Output the (x, y) coordinate of the center of the cell containing the given text.  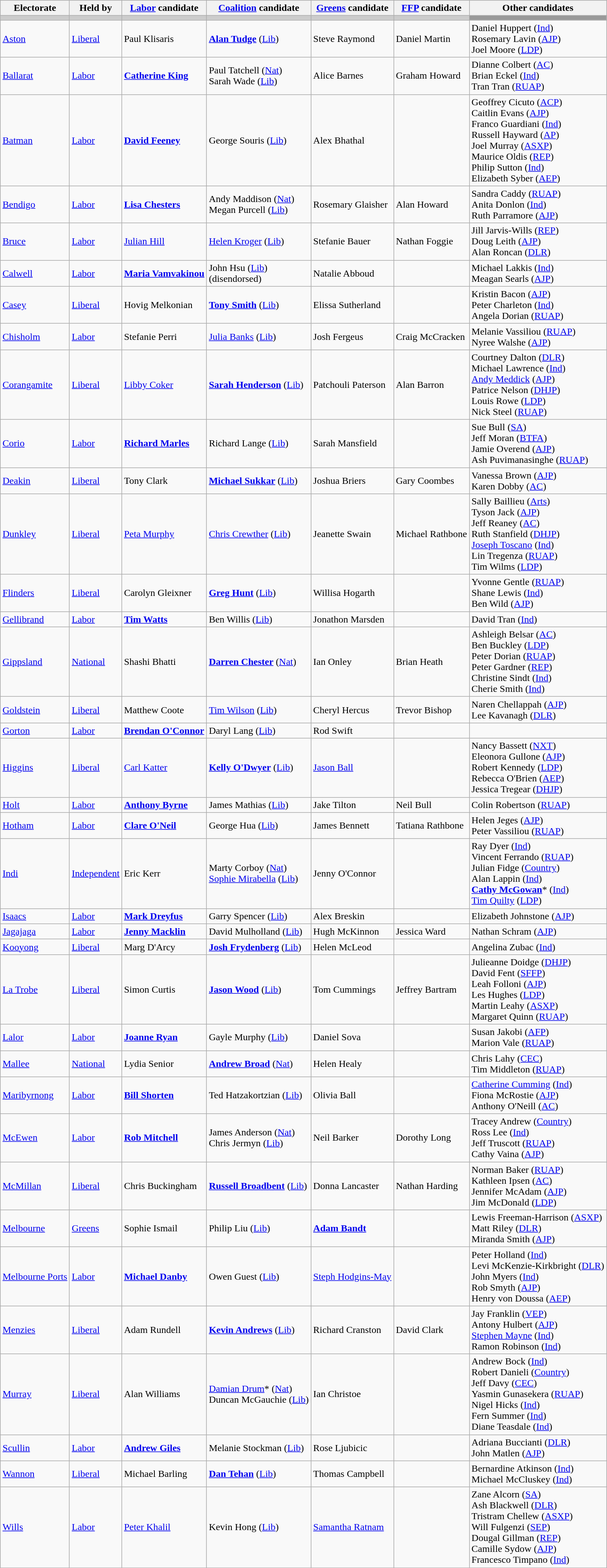
Goldstein (35, 710)
Jessica Ward (432, 931)
Jason Wood (Lib) (259, 989)
Jenny O'Connor (352, 873)
James Mathias (Lib) (259, 805)
Hugh McKinnon (352, 931)
Patchouli Paterson (352, 385)
FFP candidate (432, 8)
Sally Baillieu (Arts) Tyson Jack (AJP) Jeff Reaney (AC) Ruth Stanfield (DHJP) Joseph Toscano (Ind) Lin Tregenza (RUAP) Tim Wilms (LDP) (538, 534)
Gayle Murphy (Lib) (259, 1037)
La Trobe (35, 989)
Kevin Hong (Lib) (259, 1527)
Tony Smith (Lib) (259, 305)
Andrew Bock (Ind) Robert Danieli (Country) Jeff Davy (CEC) Yasmin Gunasekera (RUAP) Nigel Hicks (Ind)Fern Summer (Ind) Diane Teasdale (Ind) (538, 1394)
Yvonne Gentle (RUAP) Shane Lewis (Ind) Ben Wild (AJP) (538, 593)
Casey (35, 305)
Holt (35, 805)
Sue Bull (SA) Jeff Moran (BTFA) Jamie Overend (AJP) Ash Puvimanasinghe (RUAP) (538, 444)
Tracey Andrew (Country) Ross Lee (Ind) Jeff Truscott (RUAP) Cathy Vaina (AJP) (538, 1138)
Greens candidate (352, 8)
Alan Tudge (Lib) (259, 39)
Hovig Melkonian (164, 305)
Paul Klisaris (164, 39)
Catherine King (164, 76)
Bruce (35, 242)
Bendigo (35, 204)
Lalor (35, 1037)
Labor candidate (164, 8)
Joshua Briers (352, 481)
Mark Dreyfus (164, 916)
Michael Lakkis (Ind) Meagan Searls (AJP) (538, 273)
Carolyn Gleixner (164, 593)
Donna Lancaster (352, 1186)
Flinders (35, 593)
Sophie Ismail (164, 1229)
George Hua (Lib) (259, 826)
Susan Jakobi (AFP) Marion Vale (RUAP) (538, 1037)
David Mulholland (Lib) (259, 931)
Philip Liu (Lib) (259, 1229)
Jay Franklin (VEP) Antony Hulbert (AJP)Stephen Mayne (Ind) Ramon Robinson (Ind) (538, 1330)
Tatiana Rathbone (432, 826)
McMillan (35, 1186)
Adam Bandt (352, 1229)
James Bennett (352, 826)
Nathan Schram (AJP) (538, 931)
Marty Corboy (Nat) Sophie Mirabella (Lib) (259, 873)
Bill Shorten (164, 1095)
Daniel Sova (352, 1037)
Graham Howard (432, 76)
Elizabeth Johnstone (AJP) (538, 916)
Gellibrand (35, 619)
Natalie Abboud (352, 273)
Nathan Foggie (432, 242)
Sarah Mansfield (352, 444)
Chris Buckingham (164, 1186)
Ian Onley (352, 662)
Maribyrnong (35, 1095)
Jill Jarvis-Wills (REP) Doug Leith (AJP) Alan Roncan (DLR) (538, 242)
Tim Watts (164, 619)
Stefanie Perri (164, 336)
Steph Hodgins-May (352, 1276)
Ian Christoe (352, 1394)
Julian Hill (164, 242)
Owen Guest (Lib) (259, 1276)
Helen McLeod (352, 947)
Chisholm (35, 336)
Calwell (35, 273)
Melanie Stockman (Lib) (259, 1447)
Carl Katter (164, 768)
Hotham (35, 826)
Jeffrey Bartram (432, 989)
Rose Ljubicic (352, 1447)
Wills (35, 1527)
Dianne Colbert (AC) Brian Eckel (Ind) Tran Tran (RUAP) (538, 76)
Ted Hatzakortzian (Lib) (259, 1095)
Rosemary Glaisher (352, 204)
Daniel Huppert (Ind)Rosemary Lavin (AJP) Joel Moore (LDP) (538, 39)
Dorothy Long (432, 1138)
Andy Maddison (Nat) Megan Purcell (Lib) (259, 204)
Thomas Campbell (352, 1474)
Brendan O'Connor (164, 731)
Greens (96, 1229)
Nathan Harding (432, 1186)
Cheryl Hercus (352, 710)
Neil Bull (432, 805)
Daryl Lang (Lib) (259, 731)
Melanie Vassiliou (RUAP) Nyree Walshe (AJP) (538, 336)
Peter Holland (Ind) Levi McKenzie-Kirkbright (DLR) John Myers (Ind) Rob Smyth (AJP) Henry von Doussa (AEP) (538, 1276)
Independent (96, 873)
Menzies (35, 1330)
Ashleigh Belsar (AC) Ben Buckley (LDP) Peter Dorian (RUAP) Peter Gardner (REP) Christine Sindt (Ind) Cherie Smith (Ind) (538, 662)
David Feeney (164, 140)
Stefanie Bauer (352, 242)
Tony Clark (164, 481)
Norman Baker (RUAP) Kathleen Ipsen (AC) Jennifer McAdam (AJP) Jim McDonald (LDP) (538, 1186)
Peter Khalil (164, 1527)
John Hsu (Lib)(disendorsed) (259, 273)
Courtney Dalton (DLR) Michael Lawrence (Ind) Andy Meddick (AJP) Patrice Nelson (DHJP) Louis Rowe (LDP) Nick Steel (RUAP) (538, 385)
Josh Frydenberg (Lib) (259, 947)
James Anderson (Nat) Chris Jermyn (Lib) (259, 1138)
Colin Robertson (RUAP) (538, 805)
Gary Coombes (432, 481)
Indi (35, 873)
Murray (35, 1394)
Brian Heath (432, 662)
Gippsland (35, 662)
Michael Rathbone (432, 534)
Coalition candidate (259, 8)
Alan Williams (164, 1394)
Sarah Henderson (Lib) (259, 385)
Electorate (35, 8)
Rod Swift (352, 731)
Damian Drum* (Nat) Duncan McGauchie (Lib) (259, 1394)
George Souris (Lib) (259, 140)
Corangamite (35, 385)
Chris Lahy (CEC) Tim Middleton (RUAP) (538, 1064)
David Clark (432, 1330)
Angelina Zubac (Ind) (538, 947)
Michael Barling (164, 1474)
Deakin (35, 481)
Isaacs (35, 916)
Adam Rundell (164, 1330)
Garry Spencer (Lib) (259, 916)
Jagajaga (35, 931)
Samantha Ratnam (352, 1527)
Kristin Bacon (AJP)Peter Charleton (Ind) Angela Dorian (RUAP) (538, 305)
Peta Murphy (164, 534)
Steve Raymond (352, 39)
Lisa Chesters (164, 204)
Melbourne (35, 1229)
Lewis Freeman-Harrison (ASXP) Matt Riley (DLR) Miranda Smith (AJP) (538, 1229)
Wannon (35, 1474)
Alan Barron (432, 385)
Melbourne Ports (35, 1276)
Julieanne Doidge (DHJP) David Fent (SFFP) Leah Folloni (AJP) Les Hughes (LDP) Martin Leahy (ASXP) Margaret Quinn (RUAP) (538, 989)
Jason Ball (352, 768)
Kooyong (35, 947)
Trevor Bishop (432, 710)
Scullin (35, 1447)
Adriana Buccianti (DLR) John Matlen (AJP) (538, 1447)
Shashi Bhatti (164, 662)
Neil Barker (352, 1138)
Michael Sukkar (Lib) (259, 481)
Jonathon Marsden (352, 619)
Willisa Hogarth (352, 593)
Olivia Ball (352, 1095)
Elissa Sutherland (352, 305)
Richard Lange (Lib) (259, 444)
Vanessa Brown (AJP)Karen Dobby (AC) (538, 481)
Marg D'Arcy (164, 947)
Catherine Cumming (Ind) Fiona McRostie (AJP)Anthony O'Neill (AC) (538, 1095)
Darren Chester (Nat) (259, 662)
Kelly O'Dwyer (Lib) (259, 768)
Jake Tilton (352, 805)
Dan Tehan (Lib) (259, 1474)
Corio (35, 444)
Simon Curtis (164, 989)
Alex Breskin (352, 916)
Greg Hunt (Lib) (259, 593)
Michael Danby (164, 1276)
Held by (96, 8)
Jeanette Swain (352, 534)
David Tran (Ind) (538, 619)
Richard Cranston (352, 1330)
Mallee (35, 1064)
Clare O'Neil (164, 826)
Joanne Ryan (164, 1037)
Matthew Coote (164, 710)
Lydia Senior (164, 1064)
Jenny Macklin (164, 931)
Julia Banks (Lib) (259, 336)
Russell Broadbent (Lib) (259, 1186)
Helen Jeges (AJP) Peter Vassiliou (RUAP) (538, 826)
Helen Kroger (Lib) (259, 242)
Helen Healy (352, 1064)
Daniel Martin (432, 39)
Richard Marles (164, 444)
Paul Tatchell (Nat)Sarah Wade (Lib) (259, 76)
Alan Howard (432, 204)
Josh Fergeus (352, 336)
Tim Wilson (Lib) (259, 710)
McEwen (35, 1138)
Higgins (35, 768)
Ray Dyer (Ind) Vincent Ferrando (RUAP) Julian Fidge (Country) Alan Lappin (Ind) Cathy McGowan* (Ind) Tim Quilty (LDP) (538, 873)
Naren Chellappah (AJP) Lee Kavanagh (DLR) (538, 710)
Libby Coker (164, 385)
Chris Crewther (Lib) (259, 534)
Aston (35, 39)
Craig McCracken (432, 336)
Nancy Bassett (NXT)Eleonora Gullone (AJP) Robert Kennedy (LDP) Rebecca O'Brien (AEP) Jessica Tregear (DHJP) (538, 768)
Anthony Byrne (164, 805)
Kevin Andrews (Lib) (259, 1330)
Batman (35, 140)
Andrew Giles (164, 1447)
Bernardine Atkinson (Ind) Michael McCluskey (Ind) (538, 1474)
Ballarat (35, 76)
Ben Willis (Lib) (259, 619)
Sandra Caddy (RUAP) Anita Donlon (Ind)Ruth Parramore (AJP) (538, 204)
Tom Cummings (352, 989)
Eric Kerr (164, 873)
Alice Barnes (352, 76)
Maria Vamvakinou (164, 273)
Gorton (35, 731)
Zane Alcorn (SA) Ash Blackwell (DLR) Tristram Chellew (ASXP) Will Fulgenzi (SEP) Dougal Gillman (REP) Camille Sydow (AJP) Francesco Timpano (Ind) (538, 1527)
Alex Bhathal (352, 140)
Other candidates (538, 8)
Rob Mitchell (164, 1138)
Andrew Broad (Nat) (259, 1064)
Dunkley (35, 534)
